Detect which cell encompasses the target text, then output its (x, y) center coordinate. 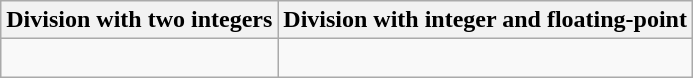
Division with integer and floating-point (486, 20)
Division with two integers (140, 20)
